Capture the cell that displays the provided text and extract its (X, Y) central coordinate. 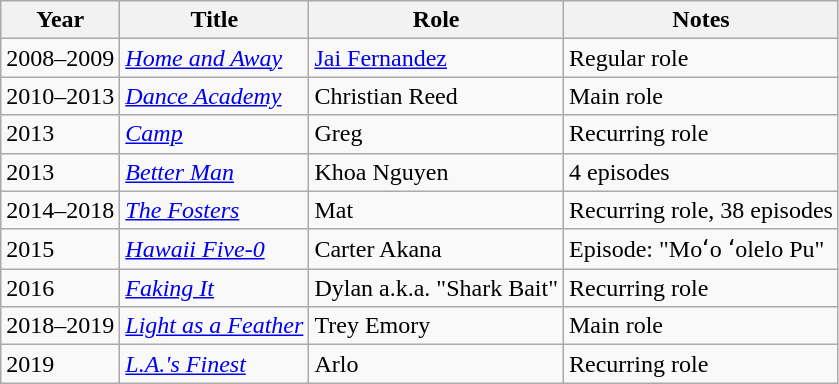
2010–2013 (60, 96)
Dance Academy (214, 96)
Home and Away (214, 58)
The Fosters (214, 210)
Recurring role, 38 episodes (700, 210)
Light as a Feather (214, 326)
Regular role (700, 58)
Faking It (214, 288)
2014–2018 (60, 210)
Christian Reed (436, 96)
Trey Emory (436, 326)
Year (60, 20)
Episode: "Moʻo ʻolelo Pu" (700, 249)
Camp (214, 134)
4 episodes (700, 172)
2019 (60, 364)
Jai Fernandez (436, 58)
2008–2009 (60, 58)
2018–2019 (60, 326)
Khoa Nguyen (436, 172)
2016 (60, 288)
Greg (436, 134)
Better Man (214, 172)
Title (214, 20)
Notes (700, 20)
Arlo (436, 364)
Role (436, 20)
Dylan a.k.a. "Shark Bait" (436, 288)
Hawaii Five-0 (214, 249)
Carter Akana (436, 249)
Mat (436, 210)
L.A.'s Finest (214, 364)
2015 (60, 249)
